Determine the (x, y) coordinate at the center of the cell enclosing the given text.  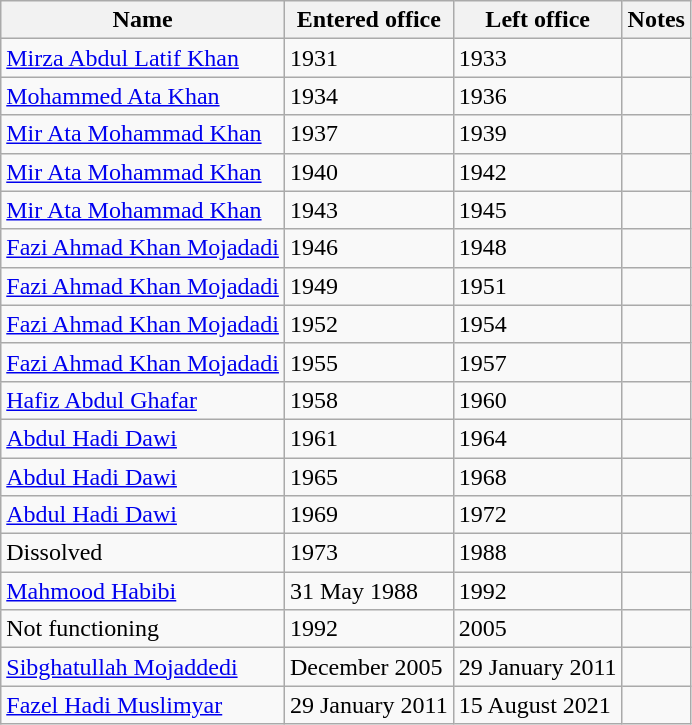
Dissolved (143, 553)
Name (143, 20)
1951 (538, 286)
1937 (368, 134)
1946 (368, 248)
1960 (538, 400)
Mohammed Ata Khan (143, 96)
15 August 2021 (538, 705)
1945 (538, 210)
1972 (538, 515)
1936 (538, 96)
Not functioning (143, 629)
1934 (368, 96)
1948 (538, 248)
1931 (368, 58)
1949 (368, 286)
Hafiz Abdul Ghafar (143, 400)
1965 (368, 477)
1952 (368, 324)
December 2005 (368, 667)
Notes (656, 20)
1954 (538, 324)
Mirza Abdul Latif Khan (143, 58)
1939 (538, 134)
1964 (538, 438)
1969 (368, 515)
Sibghatullah Mojaddedi (143, 667)
1942 (538, 172)
1957 (538, 362)
1968 (538, 477)
1961 (368, 438)
Entered office (368, 20)
Fazel Hadi Muslimyar (143, 705)
1958 (368, 400)
1940 (368, 172)
1933 (538, 58)
Mahmood Habibi (143, 591)
Left office (538, 20)
1955 (368, 362)
1943 (368, 210)
31 May 1988 (368, 591)
2005 (538, 629)
1973 (368, 553)
1988 (538, 553)
